Scan for the cell matching the given text and deliver its (x, y) coordinate at center. 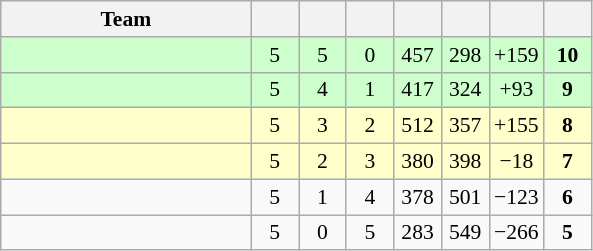
398 (465, 162)
417 (418, 90)
283 (418, 233)
380 (418, 162)
+155 (516, 126)
457 (418, 55)
6 (568, 197)
−123 (516, 197)
9 (568, 90)
512 (418, 126)
357 (465, 126)
+93 (516, 90)
501 (465, 197)
8 (568, 126)
−266 (516, 233)
298 (465, 55)
+159 (516, 55)
10 (568, 55)
Team (126, 19)
−18 (516, 162)
324 (465, 90)
378 (418, 197)
549 (465, 233)
7 (568, 162)
